Return (x, y) of the center of cell containing provided text 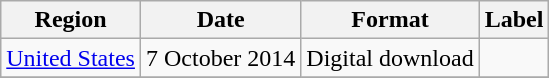
Region (71, 20)
Digital download (390, 58)
7 October 2014 (220, 58)
Format (390, 20)
United States (71, 58)
Label (514, 20)
Date (220, 20)
